For the text-containing cell, return its midpoint in [x, y] coordinate format. 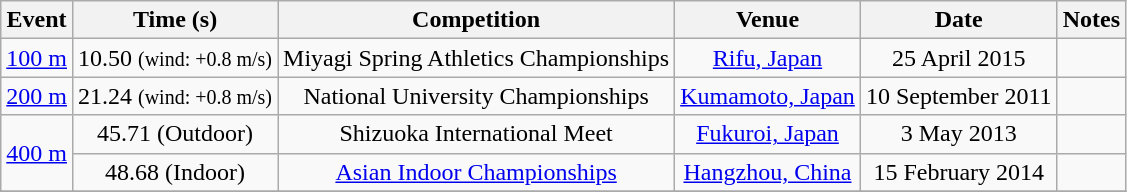
Notes [1091, 20]
45.71 (Outdoor) [174, 134]
200 m [37, 96]
Rifu, Japan [768, 58]
Competition [476, 20]
Event [37, 20]
Fukuroi, Japan [768, 134]
Shizuoka International Meet [476, 134]
15 February 2014 [958, 172]
Venue [768, 20]
10.50 (wind: +0.8 m/s) [174, 58]
Date [958, 20]
3 May 2013 [958, 134]
48.68 (Indoor) [174, 172]
100 m [37, 58]
Asian Indoor Championships [476, 172]
25 April 2015 [958, 58]
10 September 2011 [958, 96]
Kumamoto, Japan [768, 96]
National University Championships [476, 96]
400 m [37, 153]
Miyagi Spring Athletics Championships [476, 58]
Time (s) [174, 20]
Hangzhou, China [768, 172]
21.24 (wind: +0.8 m/s) [174, 96]
